Output the (x, y) coordinate of the center of the cell containing the given text.  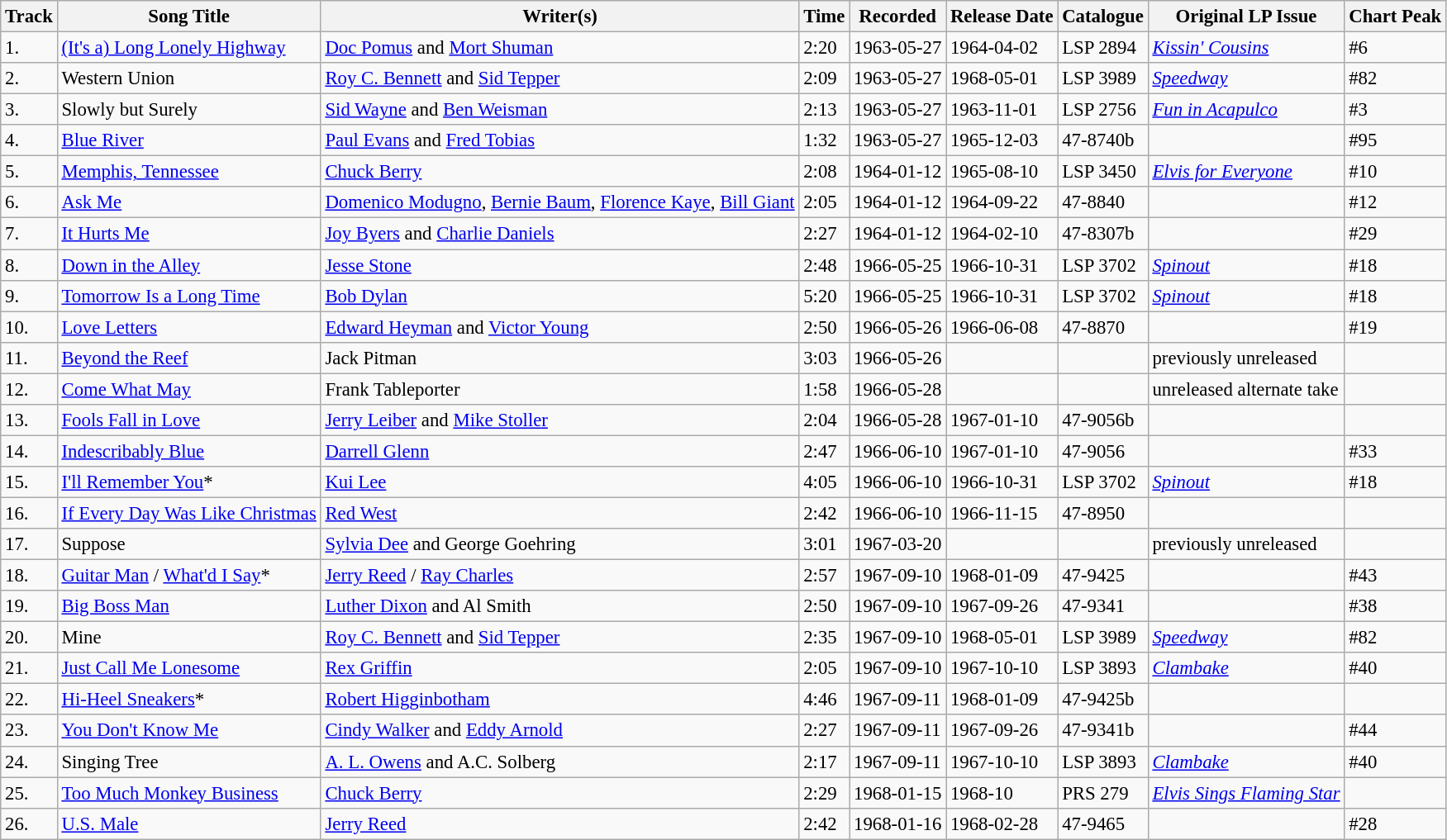
Hi-Heel Sneakers* (188, 700)
18. (29, 576)
1966-06-08 (1002, 327)
Rex Griffin (560, 668)
2:08 (825, 172)
Down in the Alley (188, 265)
17. (29, 544)
47-9341 (1102, 606)
#12 (1395, 202)
#6 (1395, 48)
Tomorrow Is a Long Time (188, 296)
You Don't Know Me (188, 731)
13. (29, 420)
#3 (1395, 110)
Memphis, Tennessee (188, 172)
14. (29, 451)
Domenico Modugno, Bernie Baum, Florence Kaye, Bill Giant (560, 202)
47-9056 (1102, 451)
#10 (1395, 172)
1965-08-10 (1002, 172)
47-8870 (1102, 327)
47-8740b (1102, 140)
Fools Fall in Love (188, 420)
#28 (1395, 823)
Track (29, 17)
Suppose (188, 544)
Red West (560, 513)
3. (29, 110)
3:01 (825, 544)
Recorded (897, 17)
5:20 (825, 296)
Love Letters (188, 327)
1968-02-28 (1002, 823)
12. (29, 389)
Guitar Man / What'd I Say* (188, 576)
20. (29, 638)
47-9425 (1102, 576)
26. (29, 823)
Jerry Reed / Ray Charles (560, 576)
Mine (188, 638)
25. (29, 793)
Just Call Me Lonesome (188, 668)
Joy Byers and Charlie Daniels (560, 234)
Come What May (188, 389)
Blue River (188, 140)
47-9341b (1102, 731)
Big Boss Man (188, 606)
Too Much Monkey Business (188, 793)
Fun in Acapulco (1246, 110)
I'll Remember You* (188, 482)
2:29 (825, 793)
2:35 (825, 638)
16. (29, 513)
1:58 (825, 389)
1967-03-20 (897, 544)
Kissin' Cousins (1246, 48)
2. (29, 78)
Indescribably Blue (188, 451)
Slowly but Surely (188, 110)
#44 (1395, 731)
2:04 (825, 420)
8. (29, 265)
2:17 (825, 762)
#33 (1395, 451)
Jesse Stone (560, 265)
Beyond the Reef (188, 358)
4:46 (825, 700)
47-9465 (1102, 823)
Singing Tree (188, 762)
Cindy Walker and Eddy Arnold (560, 731)
Ask Me (188, 202)
PRS 279 (1102, 793)
Western Union (188, 78)
24. (29, 762)
47-9425b (1102, 700)
21. (29, 668)
Catalogue (1102, 17)
47-8840 (1102, 202)
Kui Lee (560, 482)
23. (29, 731)
Robert Higginbotham (560, 700)
Luther Dixon and Al Smith (560, 606)
19. (29, 606)
1968-10 (1002, 793)
1964-09-22 (1002, 202)
Time (825, 17)
(It's a) Long Lonely Highway (188, 48)
3:03 (825, 358)
unreleased alternate take (1246, 389)
7. (29, 234)
Chart Peak (1395, 17)
2:57 (825, 576)
#43 (1395, 576)
U.S. Male (188, 823)
1964-04-02 (1002, 48)
1968-01-16 (897, 823)
1968-01-15 (897, 793)
Sid Wayne and Ben Weisman (560, 110)
5. (29, 172)
Darrell Glenn (560, 451)
Writer(s) (560, 17)
2:09 (825, 78)
Sylvia Dee and George Goehring (560, 544)
2:13 (825, 110)
LSP 2756 (1102, 110)
15. (29, 482)
10. (29, 327)
Jerry Leiber and Mike Stoller (560, 420)
Elvis for Everyone (1246, 172)
#29 (1395, 234)
A. L. Owens and A.C. Solberg (560, 762)
It Hurts Me (188, 234)
2:20 (825, 48)
1. (29, 48)
1964-02-10 (1002, 234)
1:32 (825, 140)
Bob Dylan (560, 296)
LSP 2894 (1102, 48)
4:05 (825, 482)
#95 (1395, 140)
Doc Pomus and Mort Shuman (560, 48)
Paul Evans and Fred Tobias (560, 140)
6. (29, 202)
Release Date (1002, 17)
Elvis Sings Flaming Star (1246, 793)
If Every Day Was Like Christmas (188, 513)
4. (29, 140)
Song Title (188, 17)
2:48 (825, 265)
2:47 (825, 451)
47-9056b (1102, 420)
LSP 3450 (1102, 172)
22. (29, 700)
Jack Pitman (560, 358)
9. (29, 296)
47-8950 (1102, 513)
Original LP Issue (1246, 17)
11. (29, 358)
1966-11-15 (1002, 513)
#38 (1395, 606)
#19 (1395, 327)
Jerry Reed (560, 823)
1965-12-03 (1002, 140)
Edward Heyman and Victor Young (560, 327)
1963-11-01 (1002, 110)
Frank Tableporter (560, 389)
47-8307b (1102, 234)
